Scan for the cell matching the given text and deliver its (x, y) coordinate at center. 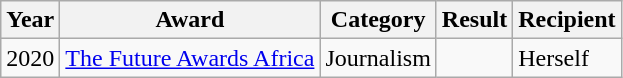
Journalism (378, 58)
2020 (30, 58)
Award (190, 20)
Year (30, 20)
Category (378, 20)
Result (474, 20)
The Future Awards Africa (190, 58)
Herself (567, 58)
Recipient (567, 20)
